Identify which cell holds the provided text, then report its [X, Y] central coordinate. 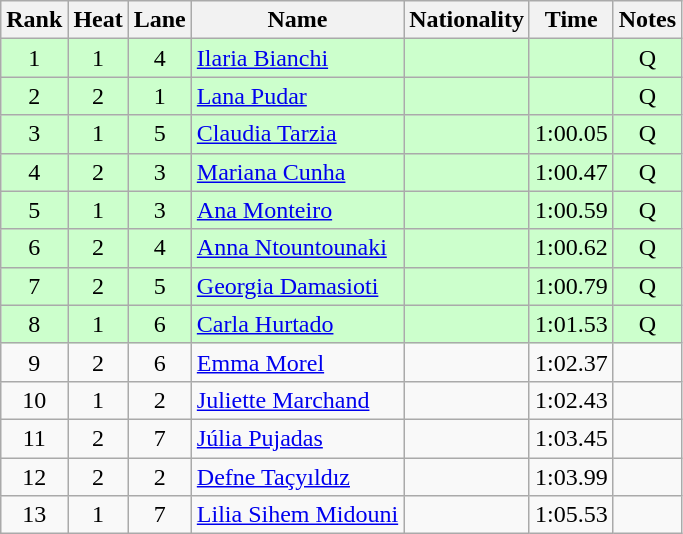
9 [34, 362]
Lilia Sihem Midouni [297, 515]
1:00.79 [571, 286]
1:00.62 [571, 248]
Name [297, 20]
1:02.43 [571, 400]
10 [34, 400]
Nationality [467, 20]
1:00.47 [571, 172]
Carla Hurtado [297, 324]
1:03.45 [571, 438]
Notes [647, 20]
1:01.53 [571, 324]
8 [34, 324]
13 [34, 515]
Anna Ntountounaki [297, 248]
Mariana Cunha [297, 172]
1:02.37 [571, 362]
Emma Morel [297, 362]
Rank [34, 20]
Claudia Tarzia [297, 134]
Defne Taçyıldız [297, 477]
Heat [98, 20]
Júlia Pujadas [297, 438]
Juliette Marchand [297, 400]
1:00.05 [571, 134]
Lana Pudar [297, 96]
1:03.99 [571, 477]
Georgia Damasioti [297, 286]
Ilaria Bianchi [297, 58]
12 [34, 477]
11 [34, 438]
Ana Monteiro [297, 210]
1:05.53 [571, 515]
Time [571, 20]
Lane [160, 20]
1:00.59 [571, 210]
